Provide the (X, Y) coordinate of the cell's center where the given text is located.  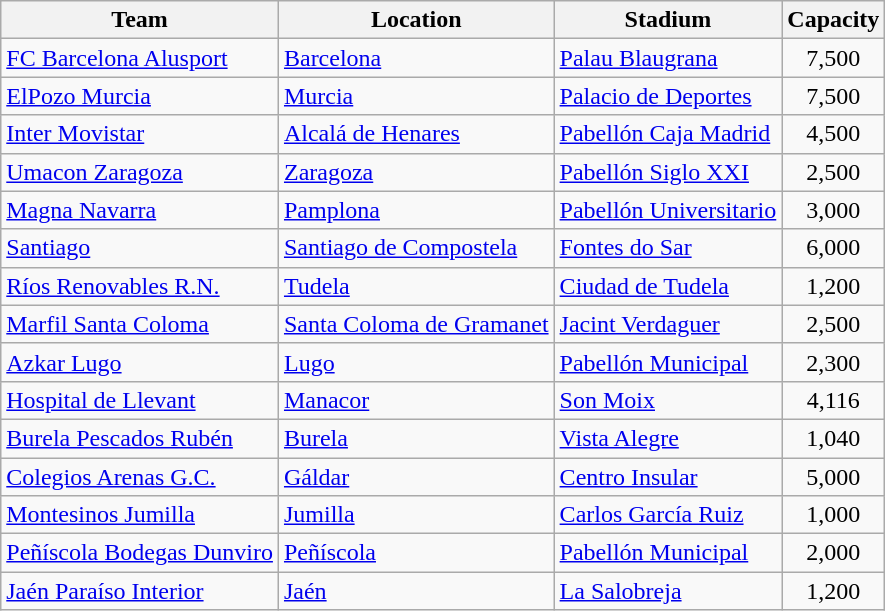
Pabellón Siglo XXI (668, 172)
Lugo (416, 362)
Tudela (416, 286)
Vista Alegre (668, 438)
Jaén (416, 591)
Barcelona (416, 58)
1,000 (834, 515)
Inter Movistar (140, 134)
5,000 (834, 477)
Alcalá de Henares (416, 134)
2,300 (834, 362)
Burela Pescados Rubén (140, 438)
Stadium (668, 20)
Team (140, 20)
Centro Insular (668, 477)
FC Barcelona Alusport (140, 58)
Marfil Santa Coloma (140, 324)
Peñíscola Bodegas Dunviro (140, 553)
Murcia (416, 96)
Montesinos Jumilla (140, 515)
Magna Navarra (140, 210)
Carlos García Ruiz (668, 515)
Zaragoza (416, 172)
Manacor (416, 400)
Colegios Arenas G.C. (140, 477)
Burela (416, 438)
Jumilla (416, 515)
Umacon Zaragoza (140, 172)
Son Moix (668, 400)
Gáldar (416, 477)
2,000 (834, 553)
4,116 (834, 400)
Ciudad de Tudela (668, 286)
Santiago de Compostela (416, 248)
La Salobreja (668, 591)
Fontes do Sar (668, 248)
Capacity (834, 20)
4,500 (834, 134)
1,040 (834, 438)
Palacio de Deportes (668, 96)
Location (416, 20)
Palau Blaugrana (668, 58)
Jacint Verdaguer (668, 324)
Jaén Paraíso Interior (140, 591)
ElPozo Murcia (140, 96)
Pabellón Caja Madrid (668, 134)
Peñíscola (416, 553)
Pamplona (416, 210)
Santa Coloma de Gramanet (416, 324)
6,000 (834, 248)
Azkar Lugo (140, 362)
Hospital de Llevant (140, 400)
Santiago (140, 248)
Pabellón Universitario (668, 210)
3,000 (834, 210)
Ríos Renovables R.N. (140, 286)
